Determine the (X, Y) coordinate at the center of the cell enclosing the given text.  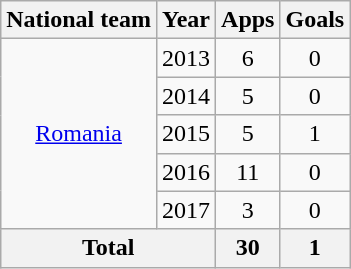
Romania (79, 134)
Apps (248, 20)
Total (108, 248)
2016 (186, 172)
2015 (186, 134)
2014 (186, 96)
National team (79, 20)
Goals (315, 20)
2013 (186, 58)
2017 (186, 210)
30 (248, 248)
6 (248, 58)
3 (248, 210)
Year (186, 20)
11 (248, 172)
